Output the [X, Y] coordinate of the center of the cell containing the given text.  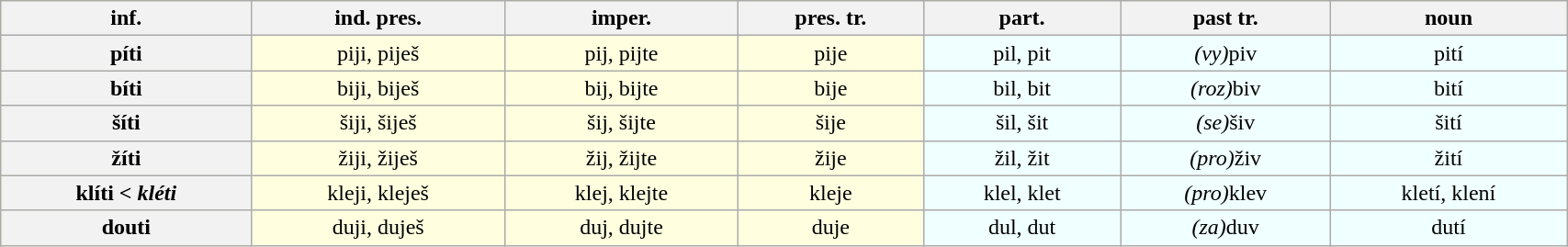
bití [1448, 88]
imper. [621, 18]
klel, klet [1021, 193]
žij, žijte [621, 158]
bil, bit [1021, 88]
duj, dujte [621, 228]
žil, žit [1021, 158]
duje [831, 228]
(roz)biv [1225, 88]
bij, bijte [621, 88]
bije [831, 88]
(se)šiv [1225, 123]
žiji, žiješ [378, 158]
inf. [127, 18]
(vy)piv [1225, 53]
kleji, kleješ [378, 193]
piji, piješ [378, 53]
dutí [1448, 228]
pij, pijte [621, 53]
klej, klejte [621, 193]
douti [127, 228]
klíti < kléti [127, 193]
kleje [831, 193]
biji, biješ [378, 88]
žití [1448, 158]
(pro)klev [1225, 193]
šiji, šiješ [378, 123]
šíti [127, 123]
šití [1448, 123]
šil, šit [1021, 123]
pil, pit [1021, 53]
pres. tr. [831, 18]
ind. pres. [378, 18]
žíti [127, 158]
šije [831, 123]
duji, duješ [378, 228]
pití [1448, 53]
bíti [127, 88]
dul, dut [1021, 228]
pije [831, 53]
(pro)živ [1225, 158]
žije [831, 158]
(za)duv [1225, 228]
part. [1021, 18]
šij, šijte [621, 123]
píti [127, 53]
kletí, klení [1448, 193]
past tr. [1225, 18]
noun [1448, 18]
